Find where the given text appears and provide that cell's center as [X, Y] coordinate. 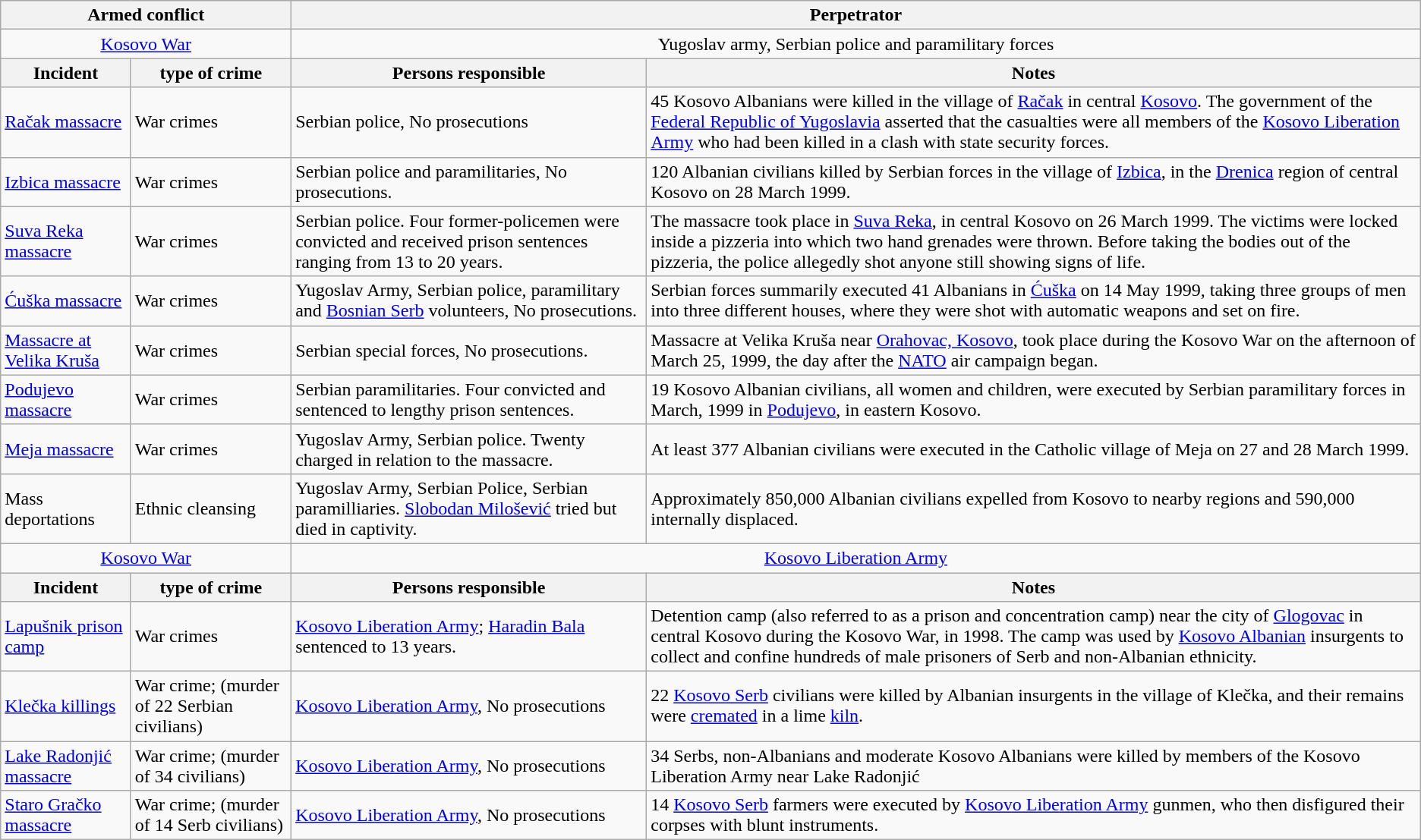
Perpetrator [856, 15]
War crime; (murder of 34 civilians) [211, 766]
Yugoslav Army, Serbian Police, Serbian paramilliaries. Slobodan Milošević tried but died in captivity. [469, 508]
At least 377 Albanian civilians were executed in the Catholic village of Meja on 27 and 28 March 1999. [1034, 449]
Klečka killings [65, 706]
Lake Radonjić massacre [65, 766]
Approximately 850,000 Albanian civilians expelled from Kosovo to nearby regions and 590,000 internally displaced. [1034, 508]
Massacre at Velika Kruša [65, 351]
22 Kosovo Serb civilians were killed by Albanian insurgents in the village of Klečka, and their remains were cremated in a lime kiln. [1034, 706]
Račak massacre [65, 122]
Meja massacre [65, 449]
Podujevo massacre [65, 399]
War crime; (murder of 14 Serb civilians) [211, 815]
Serbian police, No prosecutions [469, 122]
120 Albanian civilians killed by Serbian forces in the village of Izbica, in the Drenica region of central Kosovo on 28 March 1999. [1034, 182]
Izbica massacre [65, 182]
Staro Gračko massacre [65, 815]
Yugoslav Army, Serbian police, paramilitary and Bosnian Serb volunteers, No prosecutions. [469, 300]
Serbian police. Four former-policemen were convicted and received prison sentences ranging from 13 to 20 years. [469, 241]
Kosovo Liberation Army [856, 558]
34 Serbs, non-Albanians and moderate Kosovo Albanians were killed by members of the Kosovo Liberation Army near Lake Radonjić [1034, 766]
Serbian special forces, No prosecutions. [469, 351]
Ćuška massacre [65, 300]
Serbian paramilitaries. Four convicted and sentenced to lengthy prison sentences. [469, 399]
Kosovo Liberation Army; Haradin Bala sentenced to 13 years. [469, 637]
14 Kosovo Serb farmers were executed by Kosovo Liberation Army gunmen, who then disfigured their corpses with blunt instruments. [1034, 815]
Suva Reka massacre [65, 241]
Yugoslav Army, Serbian police. Twenty charged in relation to the massacre. [469, 449]
Yugoslav army, Serbian police and paramilitary forces [856, 44]
Mass deportations [65, 508]
War crime; (murder of 22 Serbian civilians) [211, 706]
Lapušnik prison camp [65, 637]
19 Kosovo Albanian civilians, all women and children, were executed by Serbian paramilitary forces in March, 1999 in Podujevo, in eastern Kosovo. [1034, 399]
Ethnic cleansing [211, 508]
Serbian police and paramilitaries, No prosecutions. [469, 182]
Armed conflict [146, 15]
